Scan for the cell matching the given text and deliver its [x, y] coordinate at center. 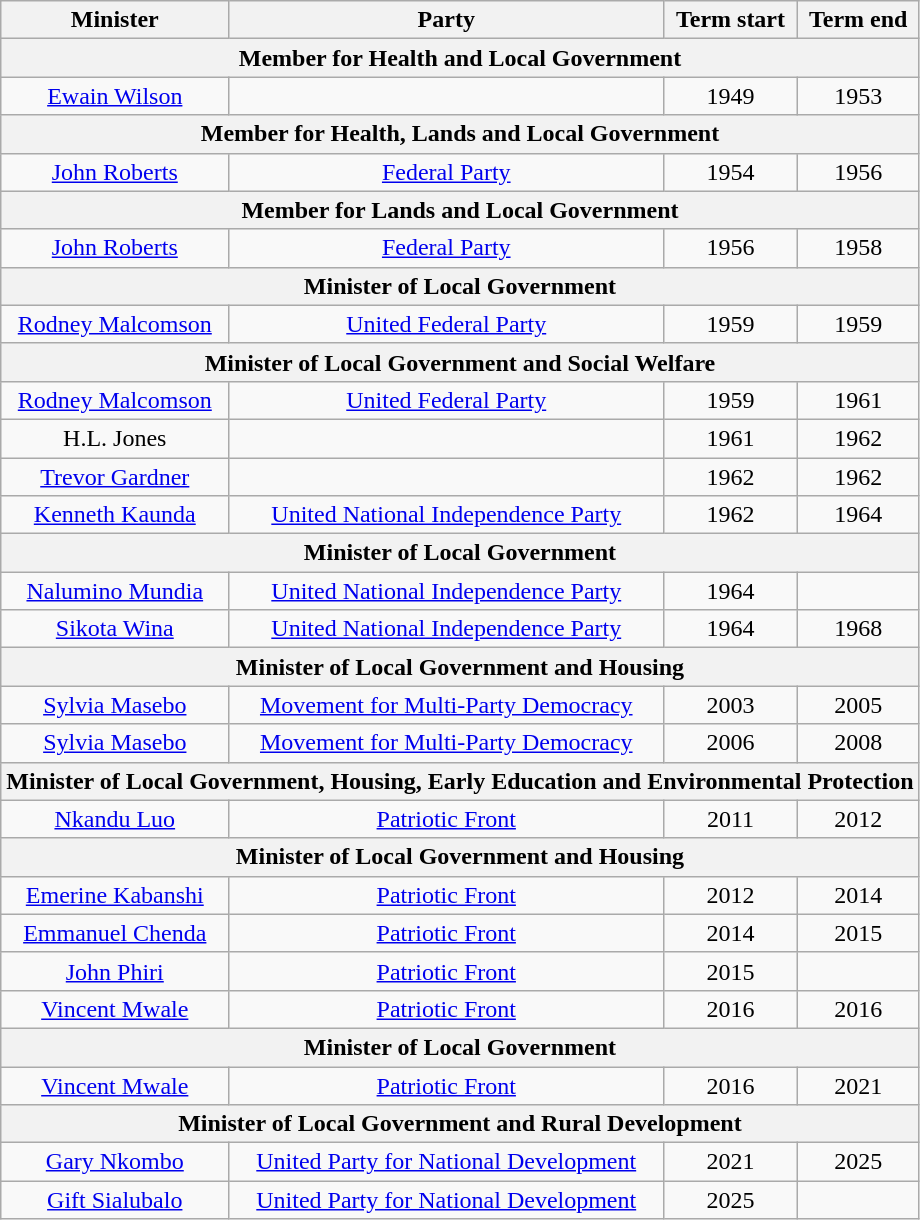
1954 [731, 172]
Member for Health and Local Government [460, 58]
Member for Health, Lands and Local Government [460, 134]
Sikota Wina [115, 629]
Nkandu Luo [115, 819]
Minister of Local Government and Social Welfare [460, 362]
Member for Lands and Local Government [460, 210]
2003 [731, 705]
Term end [858, 20]
1968 [858, 629]
Trevor Gardner [115, 477]
H.L. Jones [115, 438]
Gift Sialubalo [115, 1200]
2006 [731, 743]
1953 [858, 96]
Minister [115, 20]
Party [446, 20]
Minister of Local Government, Housing, Early Education and Environmental Protection [460, 781]
Ewain Wilson [115, 96]
Emerine Kabanshi [115, 895]
1958 [858, 248]
Emmanuel Chenda [115, 933]
2008 [858, 743]
Gary Nkombo [115, 1162]
2005 [858, 705]
John Phiri [115, 971]
Minister of Local Government and Rural Development [460, 1124]
Term start [731, 20]
Kenneth Kaunda [115, 515]
1949 [731, 96]
2011 [731, 819]
Nalumino Mundia [115, 591]
